Search for the cell housing the specified text and yield its [x, y] center coordinate. 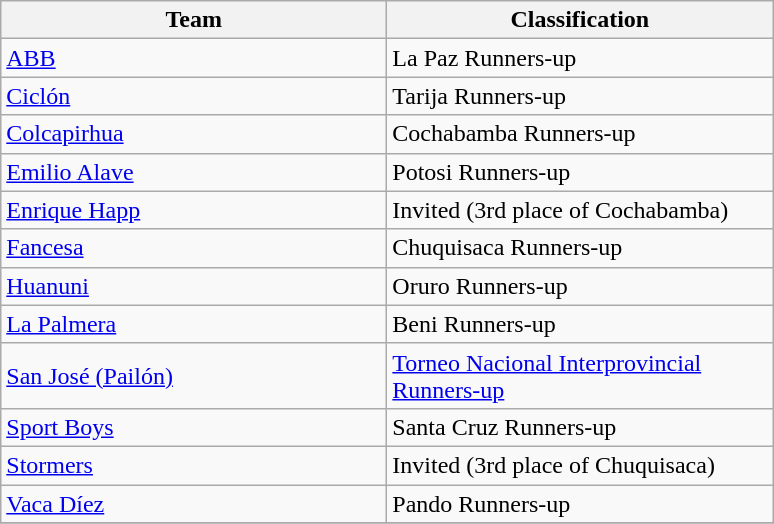
Cochabamba Runners-up [580, 134]
Potosi Runners-up [580, 172]
San José (Pailón) [194, 376]
Santa Cruz Runners-up [580, 427]
Torneo Nacional Interprovincial Runners-up [580, 376]
Oruro Runners-up [580, 286]
Emilio Alave [194, 172]
Invited (3rd place of Cochabamba) [580, 210]
ABB [194, 58]
Colcapirhua [194, 134]
Fancesa [194, 248]
La Paz Runners-up [580, 58]
Enrique Happ [194, 210]
Chuquisaca Runners-up [580, 248]
Pando Runners-up [580, 503]
Huanuni [194, 286]
Classification [580, 20]
La Palmera [194, 324]
Invited (3rd place of Chuquisaca) [580, 465]
Sport Boys [194, 427]
Team [194, 20]
Vaca Díez [194, 503]
Beni Runners-up [580, 324]
Ciclón [194, 96]
Stormers [194, 465]
Tarija Runners-up [580, 96]
